Provide the [X, Y] coordinate of the cell's center where the given text is located.  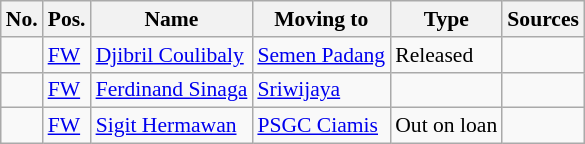
Ferdinand Sinaga [172, 90]
Type [446, 19]
Djibril Coulibaly [172, 55]
Sriwijaya [321, 90]
Name [172, 19]
No. [22, 19]
Pos. [67, 19]
Semen Padang [321, 55]
Sources [543, 19]
Sigit Hermawan [172, 126]
PSGC Ciamis [321, 126]
Released [446, 55]
Moving to [321, 19]
Out on loan [446, 126]
